Search for the cell housing the specified text and yield its (x, y) center coordinate. 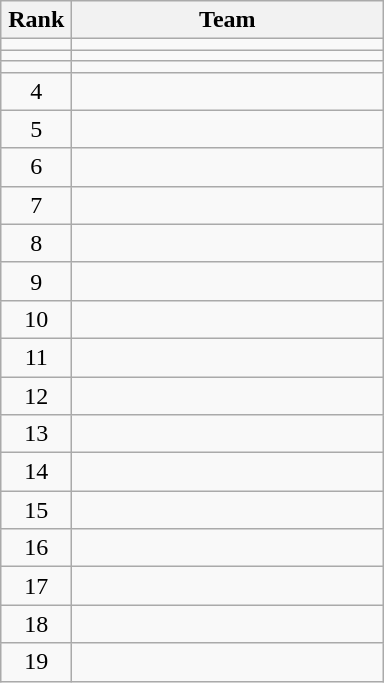
8 (36, 243)
11 (36, 357)
5 (36, 129)
7 (36, 205)
18 (36, 624)
Rank (36, 20)
14 (36, 472)
16 (36, 548)
19 (36, 662)
17 (36, 586)
4 (36, 91)
9 (36, 281)
6 (36, 167)
12 (36, 395)
15 (36, 510)
Team (228, 20)
10 (36, 319)
13 (36, 434)
